Find where the given text appears and provide that cell's center as [x, y] coordinate. 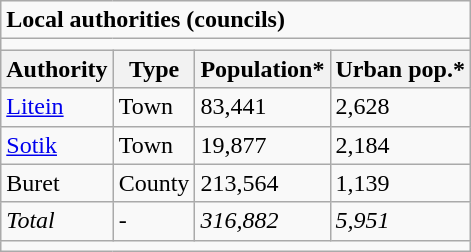
5,951 [400, 221]
Local authorities (councils) [236, 20]
Type [154, 69]
Population* [262, 69]
1,139 [400, 183]
Total [57, 221]
316,882 [262, 221]
Urban pop.* [400, 69]
County [154, 183]
Authority [57, 69]
Sotik [57, 145]
2,184 [400, 145]
19,877 [262, 145]
Buret [57, 183]
Litein [57, 107]
2,628 [400, 107]
- [154, 221]
213,564 [262, 183]
83,441 [262, 107]
